Pinpoint the cell where the given text exists, returning its (X, Y) midpoint coordinate. 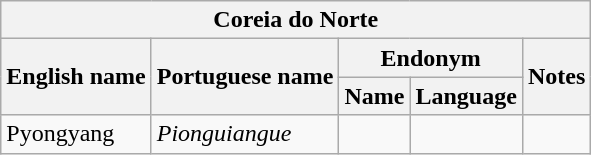
Pionguiangue (245, 134)
Pyongyang (76, 134)
English name (76, 77)
Endonym (430, 58)
Language (466, 96)
Name (374, 96)
Notes (556, 77)
Coreia do Norte (296, 20)
Portuguese name (245, 77)
